Locate the cell with the specified text and output its [x, y] center coordinate. 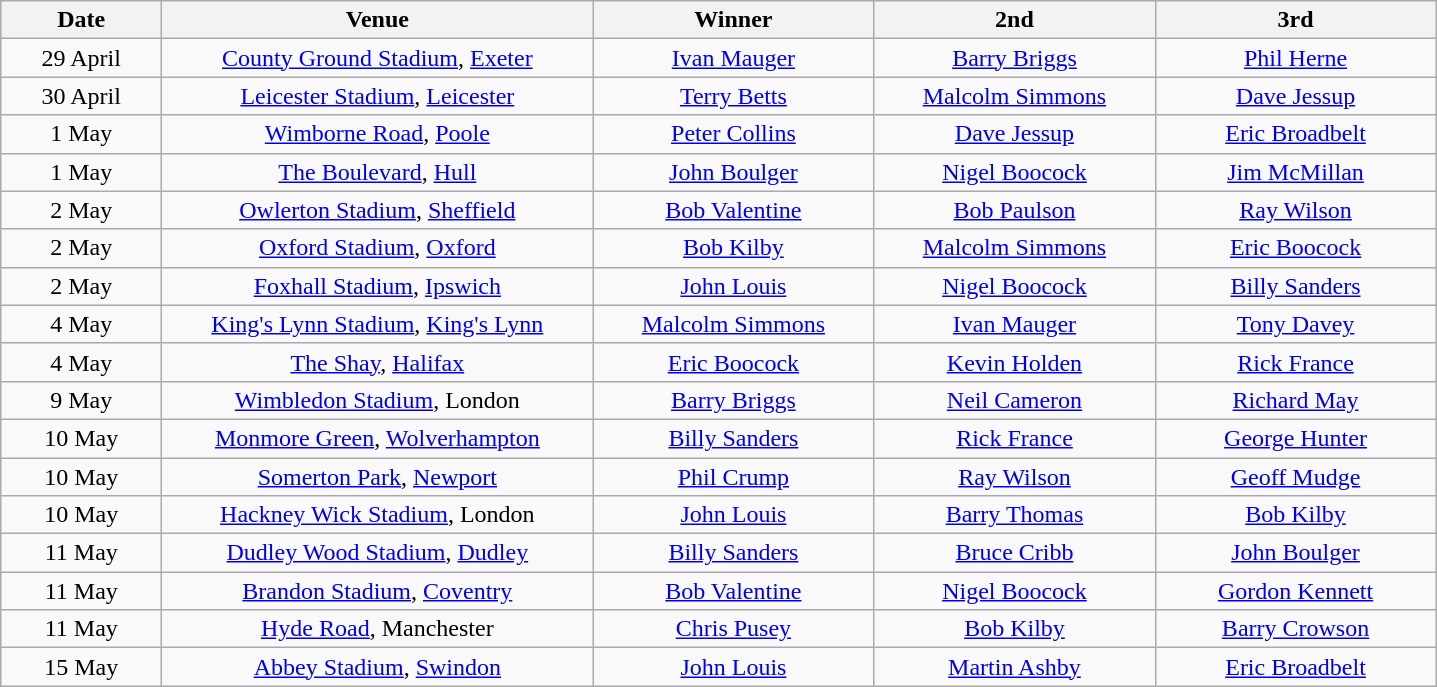
Barry Thomas [1014, 515]
Dudley Wood Stadium, Dudley [378, 553]
Neil Cameron [1014, 400]
Martin Ashby [1014, 667]
Gordon Kennett [1296, 591]
Phil Crump [734, 477]
2nd [1014, 20]
King's Lynn Stadium, King's Lynn [378, 324]
Date [82, 20]
Brandon Stadium, Coventry [378, 591]
The Shay, Halifax [378, 362]
9 May [82, 400]
Abbey Stadium, Swindon [378, 667]
Peter Collins [734, 134]
29 April [82, 58]
3rd [1296, 20]
15 May [82, 667]
Kevin Holden [1014, 362]
Hyde Road, Manchester [378, 629]
George Hunter [1296, 438]
Richard May [1296, 400]
Venue [378, 20]
Somerton Park, Newport [378, 477]
The Boulevard, Hull [378, 172]
Monmore Green, Wolverhampton [378, 438]
Bruce Cribb [1014, 553]
Wimborne Road, Poole [378, 134]
Bob Paulson [1014, 210]
30 April [82, 96]
Barry Crowson [1296, 629]
Hackney Wick Stadium, London [378, 515]
Owlerton Stadium, Sheffield [378, 210]
Terry Betts [734, 96]
County Ground Stadium, Exeter [378, 58]
Leicester Stadium, Leicester [378, 96]
Jim McMillan [1296, 172]
Chris Pusey [734, 629]
Phil Herne [1296, 58]
Wimbledon Stadium, London [378, 400]
Tony Davey [1296, 324]
Foxhall Stadium, Ipswich [378, 286]
Geoff Mudge [1296, 477]
Oxford Stadium, Oxford [378, 248]
Winner [734, 20]
